Find where the given text appears and provide that cell's center as [X, Y] coordinate. 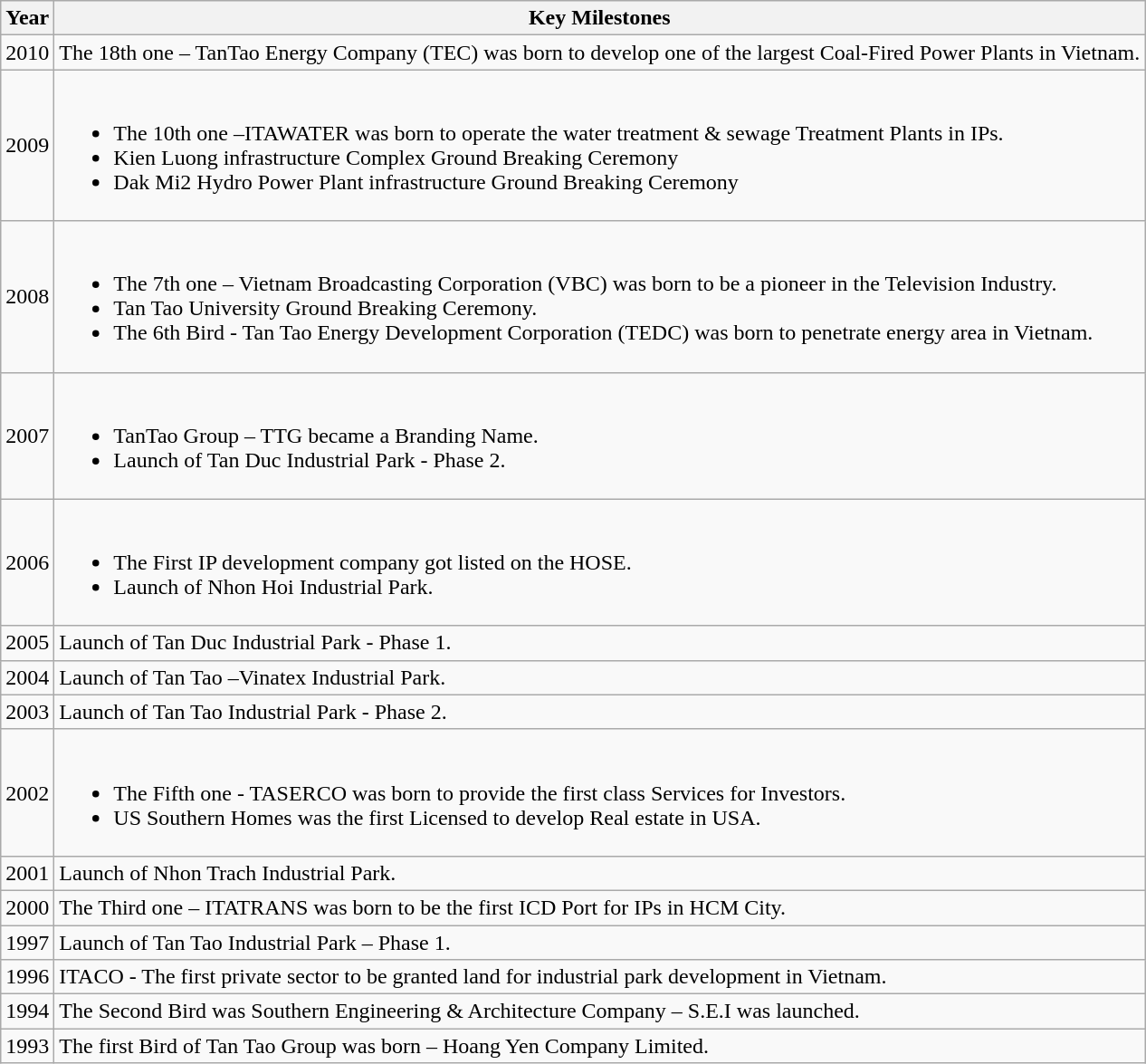
Launch of Tan Tao –Vinatex Industrial Park. [599, 677]
Key Milestones [599, 18]
2002 [27, 792]
2001 [27, 873]
2008 [27, 297]
2005 [27, 643]
2003 [27, 712]
The first Bird of Tan Tao Group was born – Hoang Yen Company Limited. [599, 1046]
Launch of Nhon Trach Industrial Park. [599, 873]
Year [27, 18]
1993 [27, 1046]
The 18th one – TanTao Energy Company (TEC) was born to develop one of the largest Coal-Fired Power Plants in Vietnam. [599, 53]
The Third one – ITATRANS was born to be the first ICD Port for IPs in HCM City. [599, 907]
Launch of Tan Tao Industrial Park – Phase 1. [599, 943]
2007 [27, 436]
The Second Bird was Southern Engineering & Architecture Company – S.E.I was launched. [599, 1011]
1996 [27, 977]
TanTao Group – TTG became a Branding Name.Launch of Tan Duc Industrial Park - Phase 2. [599, 436]
Launch of Tan Tao Industrial Park - Phase 2. [599, 712]
The First IP development company got listed on the HOSE.Launch of Nhon Hoi Industrial Park. [599, 562]
1997 [27, 943]
2004 [27, 677]
2000 [27, 907]
2010 [27, 53]
1994 [27, 1011]
2006 [27, 562]
2009 [27, 145]
ITACO - The first private sector to be granted land for industrial park development in Vietnam. [599, 977]
Launch of Tan Duc Industrial Park - Phase 1. [599, 643]
